Extract the [x, y] coordinate from the center of the cell holding the provided text.  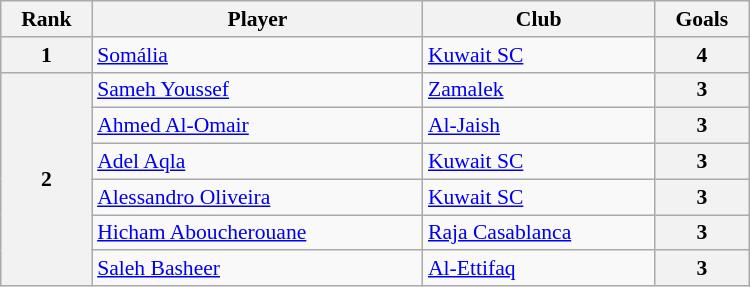
Al-Ettifaq [538, 269]
2 [46, 179]
Sameh Youssef [258, 90]
Saleh Basheer [258, 269]
Rank [46, 19]
Al-Jaish [538, 126]
Goals [702, 19]
Adel Aqla [258, 162]
1 [46, 55]
Somália [258, 55]
Alessandro Oliveira [258, 197]
4 [702, 55]
Player [258, 19]
Club [538, 19]
Hicham Aboucherouane [258, 233]
Zamalek [538, 90]
Ahmed Al-Omair [258, 126]
Raja Casablanca [538, 233]
